Detect which cell encompasses the target text, then output its [x, y] center coordinate. 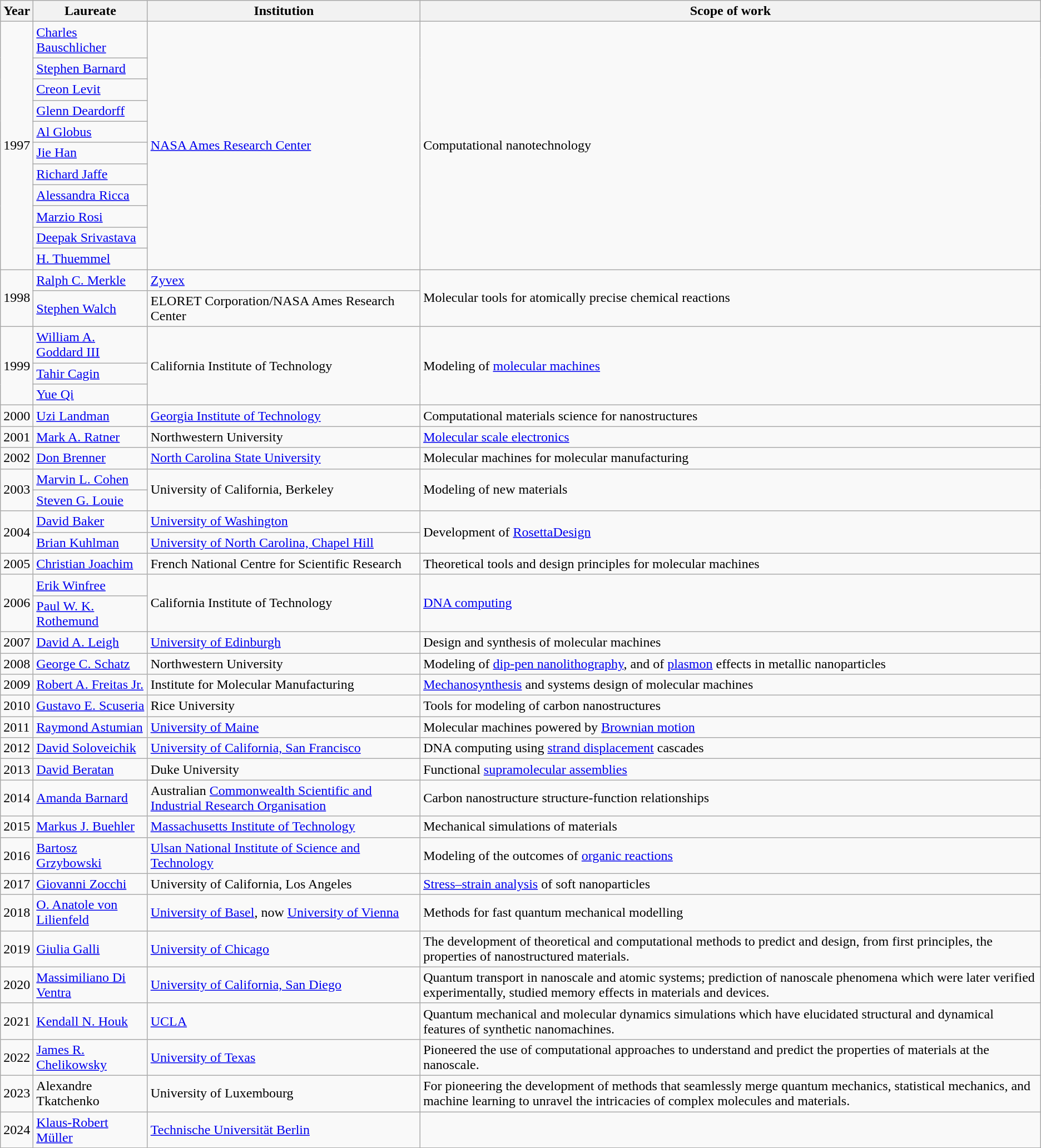
Stephen Barnard [90, 68]
Methods for fast quantum mechanical modelling [731, 913]
2009 [17, 685]
2005 [17, 564]
University of California, Berkeley [284, 490]
NASA Ames Research Center [284, 146]
Duke University [284, 769]
Mechanosynthesis and systems design of molecular machines [731, 685]
David Soloveichik [90, 748]
University of Edinburgh [284, 642]
University of California, San Diego [284, 985]
Yue Qi [90, 395]
The development of theoretical and computational methods to predict and design, from first principles, the properties of nanostructured materials. [731, 948]
Theoretical tools and design principles for molecular machines [731, 564]
Brian Kuhlman [90, 543]
DNA computing using strand displacement cascades [731, 748]
UCLA [284, 1021]
Alessandra Ricca [90, 195]
George C. Schatz [90, 663]
University of Basel, now University of Vienna [284, 913]
ELORET Corporation/NASA Ames Research Center [284, 309]
University of California, Los Angeles [284, 884]
Molecular scale electronics [731, 437]
Tools for modeling of carbon nanostructures [731, 706]
Giulia Galli [90, 948]
Molecular machines for molecular manufacturing [731, 458]
Institution [284, 11]
2024 [17, 1130]
David Baker [90, 521]
University of Texas [284, 1057]
Charles Bauschlicher [90, 40]
Georgia Institute of Technology [284, 416]
Robert A. Freitas Jr. [90, 685]
Carbon nanostructure structure-function relationships [731, 798]
Massachusetts Institute of Technology [284, 827]
2011 [17, 727]
2004 [17, 532]
Richard Jaffe [90, 174]
Markus J. Buehler [90, 827]
Don Brenner [90, 458]
2023 [17, 1093]
2010 [17, 706]
Rice University [284, 706]
Molecular tools for atomically precise chemical reactions [731, 298]
2012 [17, 748]
Year [17, 11]
Kendall N. Houk [90, 1021]
David A. Leigh [90, 642]
Institute for Molecular Manufacturing [284, 685]
Australian Commonwealth Scientific and Industrial Research Organisation [284, 798]
Stress–strain analysis of soft nanoparticles [731, 884]
Computational materials science for nanostructures [731, 416]
Laureate [90, 11]
Deepak Srivastava [90, 237]
Gustavo E. Scuseria [90, 706]
Steven G. Louie [90, 500]
University of North Carolina, Chapel Hill [284, 543]
Modeling of molecular machines [731, 366]
2002 [17, 458]
1998 [17, 298]
William A. Goddard III [90, 345]
Massimiliano Di Ventra [90, 985]
Amanda Barnard [90, 798]
2019 [17, 948]
Tahir Cagin [90, 374]
University of Chicago [284, 948]
Technische Universität Berlin [284, 1130]
Molecular machines powered by Brownian motion [731, 727]
Marvin L. Cohen [90, 479]
O. Anatole von Lilienfeld [90, 913]
2001 [17, 437]
University of Washington [284, 521]
North Carolina State University [284, 458]
2003 [17, 490]
H. Thuemmel [90, 259]
Design and synthesis of molecular machines [731, 642]
James R. Chelikowsky [90, 1057]
2017 [17, 884]
Mark A. Ratner [90, 437]
Klaus-Robert Müller [90, 1130]
Scope of work [731, 11]
Zyvex [284, 280]
Modeling of the outcomes of organic reactions [731, 855]
Christian Joachim [90, 564]
Uzi Landman [90, 416]
Bartosz Grzybowski [90, 855]
Paul W. K. Rothemund [90, 614]
Modeling of dip-pen nanolithography, and of plasmon effects in metallic nanoparticles [731, 663]
Jie Han [90, 153]
Glenn Deardorff [90, 111]
2016 [17, 855]
1999 [17, 366]
Giovanni Zocchi [90, 884]
Raymond Astumian [90, 727]
2021 [17, 1021]
Ralph C. Merkle [90, 280]
1997 [17, 146]
Creon Levit [90, 90]
2022 [17, 1057]
2020 [17, 985]
University of Maine [284, 727]
Quantum mechanical and molecular dynamics simulations which have elucidated structural and dynamical features of synthetic nanomachines. [731, 1021]
Al Globus [90, 132]
2006 [17, 603]
Mechanical simulations of materials [731, 827]
2007 [17, 642]
Pioneered the use of computational approaches to understand and predict the properties of materials at the nanoscale. [731, 1057]
University of Luxembourg [284, 1093]
Erik Winfree [90, 585]
Development of RosettaDesign [731, 532]
2008 [17, 663]
Stephen Walch [90, 309]
Marzio Rosi [90, 216]
Ulsan National Institute of Science and Technology [284, 855]
Alexandre Tkatchenko [90, 1093]
Functional supramolecular assemblies [731, 769]
French National Centre for Scientific Research [284, 564]
2014 [17, 798]
University of California, San Francisco [284, 748]
2000 [17, 416]
David Beratan [90, 769]
2018 [17, 913]
Computational nanotechnology [731, 146]
DNA computing [731, 603]
2013 [17, 769]
2015 [17, 827]
Modeling of new materials [731, 490]
